Detect which cell encompasses the target text, then output its [X, Y] center coordinate. 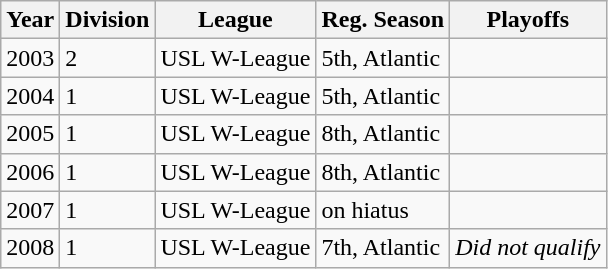
Did not qualify [528, 248]
7th, Atlantic [383, 248]
2004 [30, 96]
2003 [30, 58]
Playoffs [528, 20]
on hiatus [383, 210]
2005 [30, 134]
Division [108, 20]
League [236, 20]
Year [30, 20]
2 [108, 58]
Reg. Season [383, 20]
2006 [30, 172]
2008 [30, 248]
2007 [30, 210]
